Extract the [X, Y] coordinate from the center of the cell holding the provided text.  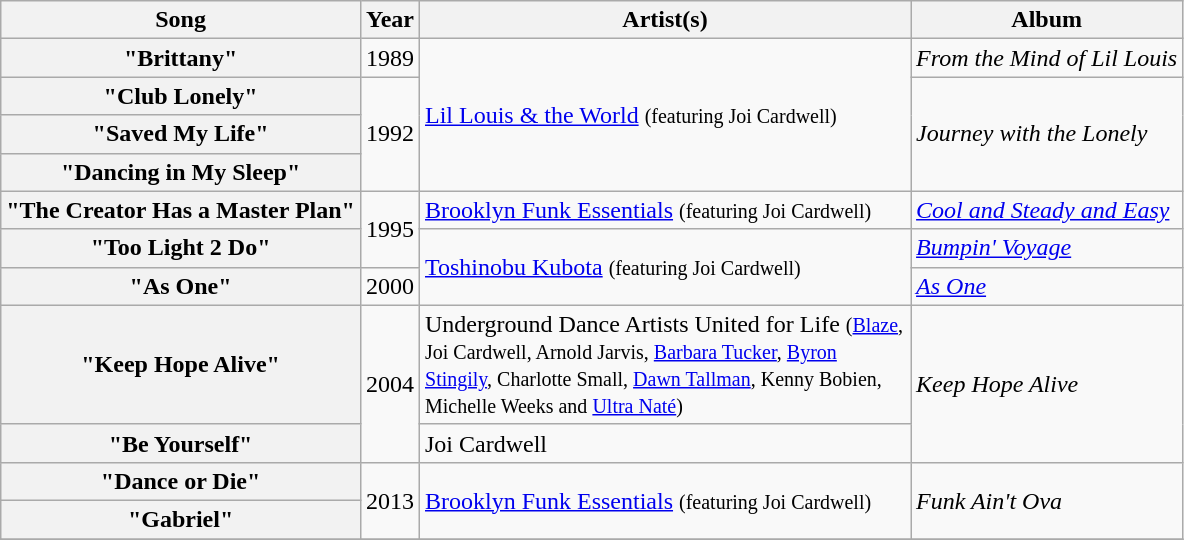
2013 [390, 500]
Toshinobu Kubota (featuring Joi Cardwell) [664, 267]
Album [1047, 20]
"Too Light 2 Do" [181, 248]
Journey with the Lonely [1047, 134]
"Dancing in My Sleep" [181, 172]
Keep Hope Alive [1047, 384]
"The Creator Has a Master Plan" [181, 210]
Song [181, 20]
"Dance or Die" [181, 481]
"Keep Hope Alive" [181, 364]
Cool and Steady and Easy [1047, 210]
2000 [390, 286]
1995 [390, 229]
1992 [390, 134]
"As One" [181, 286]
From the Mind of Lil Louis [1047, 58]
"Saved My Life" [181, 134]
As One [1047, 286]
"Brittany" [181, 58]
Artist(s) [664, 20]
Lil Louis & the World (featuring Joi Cardwell) [664, 115]
Joi Cardwell [664, 443]
"Gabriel" [181, 519]
2004 [390, 384]
"Club Lonely" [181, 96]
Year [390, 20]
"Be Yourself" [181, 443]
Bumpin' Voyage [1047, 248]
Funk Ain't Ova [1047, 500]
1989 [390, 58]
